Output the (x, y) coordinate of the center of the cell containing the given text.  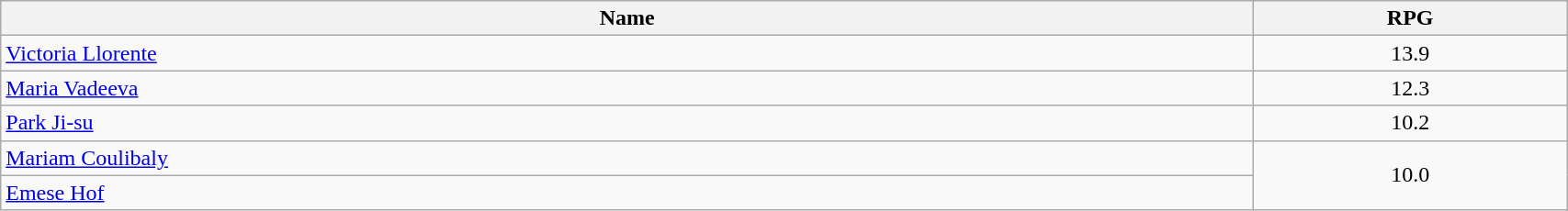
13.9 (1411, 53)
12.3 (1411, 88)
Mariam Coulibaly (627, 158)
RPG (1411, 18)
Emese Hof (627, 193)
Victoria Llorente (627, 53)
Park Ji-su (627, 123)
10.0 (1411, 175)
Maria Vadeeva (627, 88)
Name (627, 18)
10.2 (1411, 123)
